Output the [X, Y] coordinate of the center of the cell containing the given text.  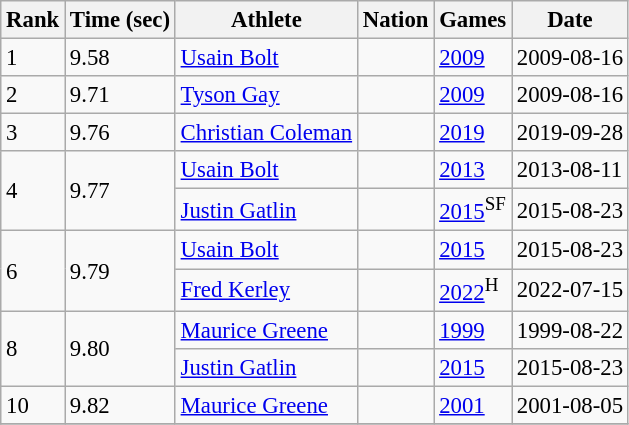
2001 [473, 405]
2001-08-05 [570, 405]
9.71 [120, 95]
10 [33, 405]
9.77 [120, 191]
2015SF [473, 210]
8 [33, 348]
2022H [473, 290]
2013 [473, 170]
Date [570, 20]
9.79 [120, 271]
Christian Coleman [266, 133]
Tyson Gay [266, 95]
2 [33, 95]
9.80 [120, 348]
9.76 [120, 133]
2019-09-28 [570, 133]
2019 [473, 133]
Rank [33, 20]
2022-07-15 [570, 290]
4 [33, 191]
1999-08-22 [570, 330]
Games [473, 20]
2013-08-11 [570, 170]
Athlete [266, 20]
3 [33, 133]
9.58 [120, 58]
Fred Kerley [266, 290]
Time (sec) [120, 20]
9.82 [120, 405]
1 [33, 58]
1999 [473, 330]
6 [33, 271]
Nation [395, 20]
